Identify which cell holds the provided text, then report its [x, y] central coordinate. 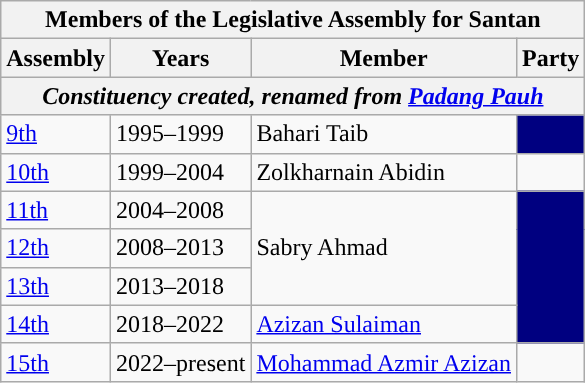
Zolkharnain Abidin [384, 172]
Years [180, 58]
15th [56, 362]
11th [56, 210]
Mohammad Azmir Azizan [384, 362]
13th [56, 286]
Azizan Sulaiman [384, 324]
12th [56, 248]
9th [56, 134]
2022–present [180, 362]
10th [56, 172]
Constituency created, renamed from Padang Pauh [293, 96]
Party [551, 58]
14th [56, 324]
Assembly [56, 58]
2004–2008 [180, 210]
Bahari Taib [384, 134]
1999–2004 [180, 172]
2008–2013 [180, 248]
1995–1999 [180, 134]
Sabry Ahmad [384, 248]
Members of the Legislative Assembly for Santan [293, 20]
2013–2018 [180, 286]
2018–2022 [180, 324]
Member [384, 58]
